Capture the cell that displays the provided text and extract its [x, y] central coordinate. 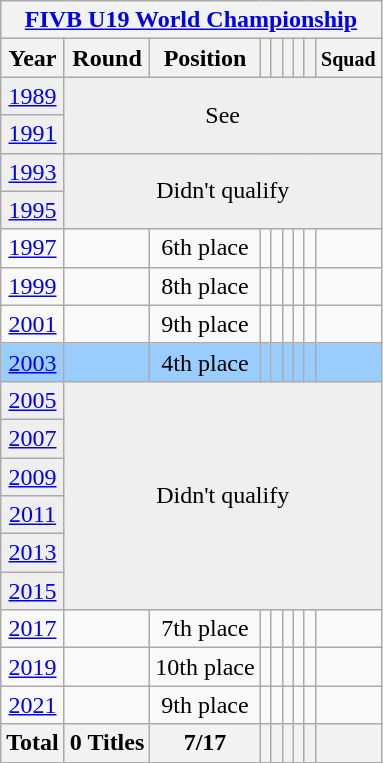
1993 [33, 172]
2017 [33, 629]
2009 [33, 477]
2021 [33, 705]
6th place [205, 248]
2003 [33, 362]
1989 [33, 96]
1999 [33, 286]
Squad [348, 58]
1991 [33, 134]
Round [107, 58]
See [222, 115]
0 Titles [107, 743]
FIVB U19 World Championship [191, 20]
10th place [205, 667]
2001 [33, 324]
2005 [33, 400]
8th place [205, 286]
7th place [205, 629]
2007 [33, 438]
1997 [33, 248]
4th place [205, 362]
7/17 [205, 743]
1995 [33, 210]
Year [33, 58]
Total [33, 743]
2019 [33, 667]
2013 [33, 553]
2011 [33, 515]
Position [205, 58]
2015 [33, 591]
